Search for the cell housing the specified text and yield its (x, y) center coordinate. 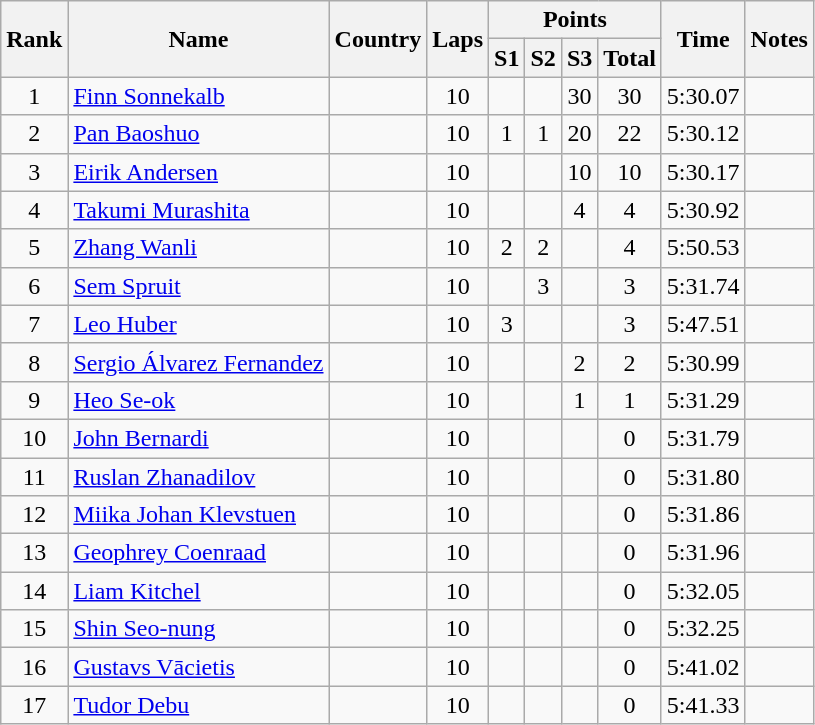
5:50.53 (703, 248)
Sem Spruit (198, 286)
14 (34, 591)
5:31.80 (703, 477)
22 (630, 134)
Sergio Álvarez Fernandez (198, 362)
Laps (458, 39)
S1 (507, 58)
S2 (543, 58)
Finn Sonnekalb (198, 96)
Gustavs Vācietis (198, 667)
Name (198, 39)
Points (576, 20)
Geophrey Coenraad (198, 553)
5:30.17 (703, 172)
5:31.86 (703, 515)
Shin Seo-nung (198, 629)
20 (579, 134)
Time (703, 39)
5:30.99 (703, 362)
13 (34, 553)
5:30.07 (703, 96)
Zhang Wanli (198, 248)
Ruslan Zhanadilov (198, 477)
17 (34, 705)
Tudor Debu (198, 705)
8 (34, 362)
5 (34, 248)
7 (34, 324)
5:31.96 (703, 553)
Total (630, 58)
Miika Johan Klevstuen (198, 515)
Pan Baoshuo (198, 134)
Rank (34, 39)
S3 (579, 58)
Heo Se-ok (198, 400)
5:47.51 (703, 324)
Notes (779, 39)
5:41.33 (703, 705)
Eirik Andersen (198, 172)
Liam Kitchel (198, 591)
15 (34, 629)
5:32.05 (703, 591)
5:41.02 (703, 667)
Takumi Murashita (198, 210)
5:30.12 (703, 134)
11 (34, 477)
John Bernardi (198, 438)
Leo Huber (198, 324)
6 (34, 286)
12 (34, 515)
Country (378, 39)
5:31.74 (703, 286)
5:31.79 (703, 438)
16 (34, 667)
5:31.29 (703, 400)
9 (34, 400)
5:30.92 (703, 210)
5:32.25 (703, 629)
